Find where the given text appears and provide that cell's center as (x, y) coordinate. 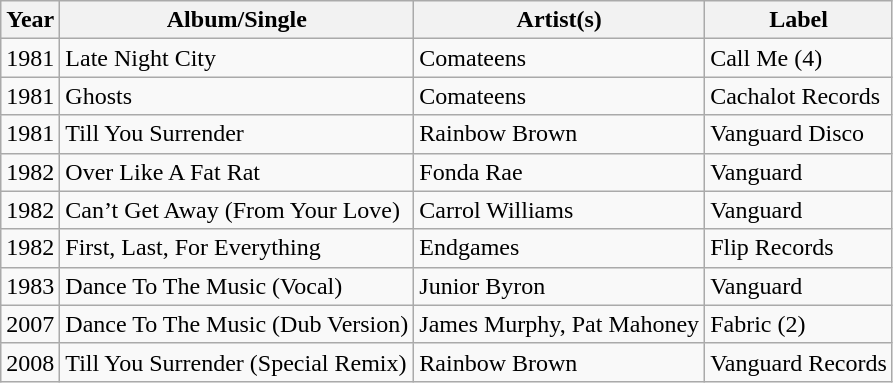
First, Last, For Everything (237, 248)
Till You Surrender (237, 134)
Label (799, 20)
James Murphy, Pat Mahoney (560, 324)
Fabric (2) (799, 324)
Cachalot Records (799, 96)
Endgames (560, 248)
2008 (30, 362)
Junior Byron (560, 286)
Dance To The Music (Vocal) (237, 286)
Vanguard Records (799, 362)
Album/Single (237, 20)
Late Night City (237, 58)
Carrol Williams (560, 210)
Vanguard Disco (799, 134)
Can’t Get Away (From Your Love) (237, 210)
Fonda Rae (560, 172)
Year (30, 20)
Over Like A Fat Rat (237, 172)
Flip Records (799, 248)
Call Me (4) (799, 58)
1983 (30, 286)
Ghosts (237, 96)
2007 (30, 324)
Till You Surrender (Special Remix) (237, 362)
Dance To The Music (Dub Version) (237, 324)
Artist(s) (560, 20)
